Return (X, Y) of the center of cell containing provided text 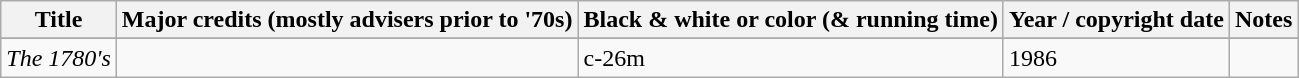
1986 (1116, 58)
Notes (1263, 20)
Title (59, 20)
The 1780's (59, 58)
Black & white or color (& running time) (790, 20)
Major credits (mostly advisers prior to '70s) (347, 20)
Year / copyright date (1116, 20)
c-26m (790, 58)
